Determine the [X, Y] coordinate at the center of the cell enclosing the given text.  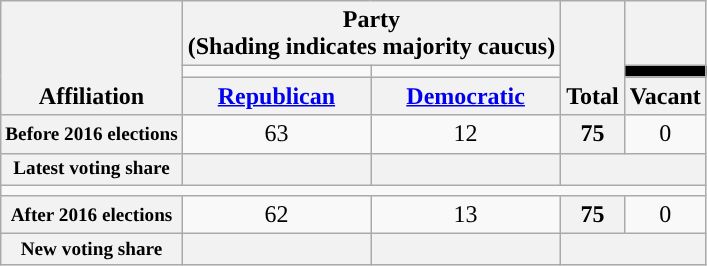
New voting share [92, 250]
Total [593, 58]
After 2016 elections [92, 215]
Before 2016 elections [92, 134]
Vacant [665, 96]
13 [466, 215]
63 [276, 134]
Latest voting share [92, 169]
12 [466, 134]
Affiliation [92, 58]
Party (Shading indicates majority caucus) [371, 34]
Democratic [466, 96]
62 [276, 215]
Republican [276, 96]
